Pinpoint the cell where the given text exists, returning its (x, y) midpoint coordinate. 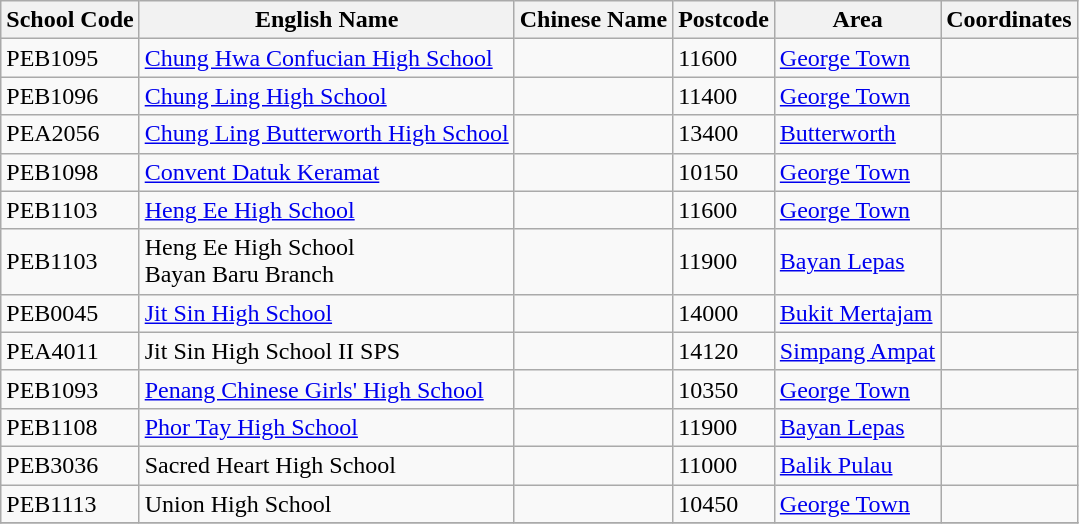
Chung Ling High School (326, 96)
14120 (724, 351)
English Name (326, 20)
11000 (724, 465)
Chung Hwa Confucian High School (326, 58)
Simpang Ampat (857, 351)
PEA4011 (70, 351)
Jit Sin High School II SPS (326, 351)
Heng Ee High School (326, 210)
PEB3036 (70, 465)
PEB1108 (70, 427)
Union High School (326, 503)
Sacred Heart High School (326, 465)
School Code (70, 20)
11400 (724, 96)
Bukit Mertajam (857, 313)
10150 (724, 172)
PEB1093 (70, 389)
Chinese Name (593, 20)
Phor Tay High School (326, 427)
PEB1095 (70, 58)
PEB1098 (70, 172)
10350 (724, 389)
PEB1113 (70, 503)
PEA2056 (70, 134)
14000 (724, 313)
Jit Sin High School (326, 313)
Penang Chinese Girls' High School (326, 389)
PEB1096 (70, 96)
Heng Ee High SchoolBayan Baru Branch (326, 262)
Butterworth (857, 134)
13400 (724, 134)
Convent Datuk Keramat (326, 172)
10450 (724, 503)
Chung Ling Butterworth High School (326, 134)
Coordinates (1009, 20)
Balik Pulau (857, 465)
Postcode (724, 20)
Area (857, 20)
PEB0045 (70, 313)
